Extract the [x, y] coordinate from the center of the cell holding the provided text.  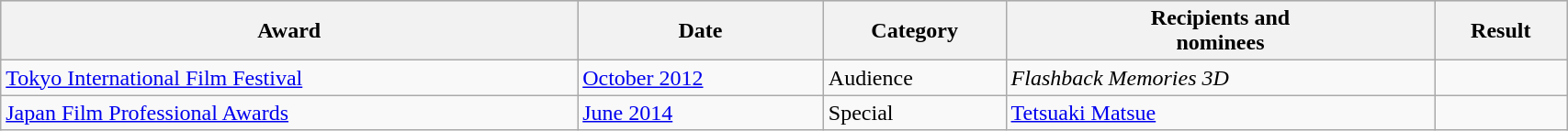
Flashback Memories 3D [1220, 78]
June 2014 [701, 113]
Tetsuaki Matsue [1220, 113]
Japan Film Professional Awards [289, 113]
Tokyo International Film Festival [289, 78]
Audience [915, 78]
Result [1501, 31]
Date [701, 31]
October 2012 [701, 78]
Award [289, 31]
Special [915, 113]
Category [915, 31]
Recipients and nominees [1220, 31]
